Extract the (x, y) coordinate from the center of the cell holding the provided text.  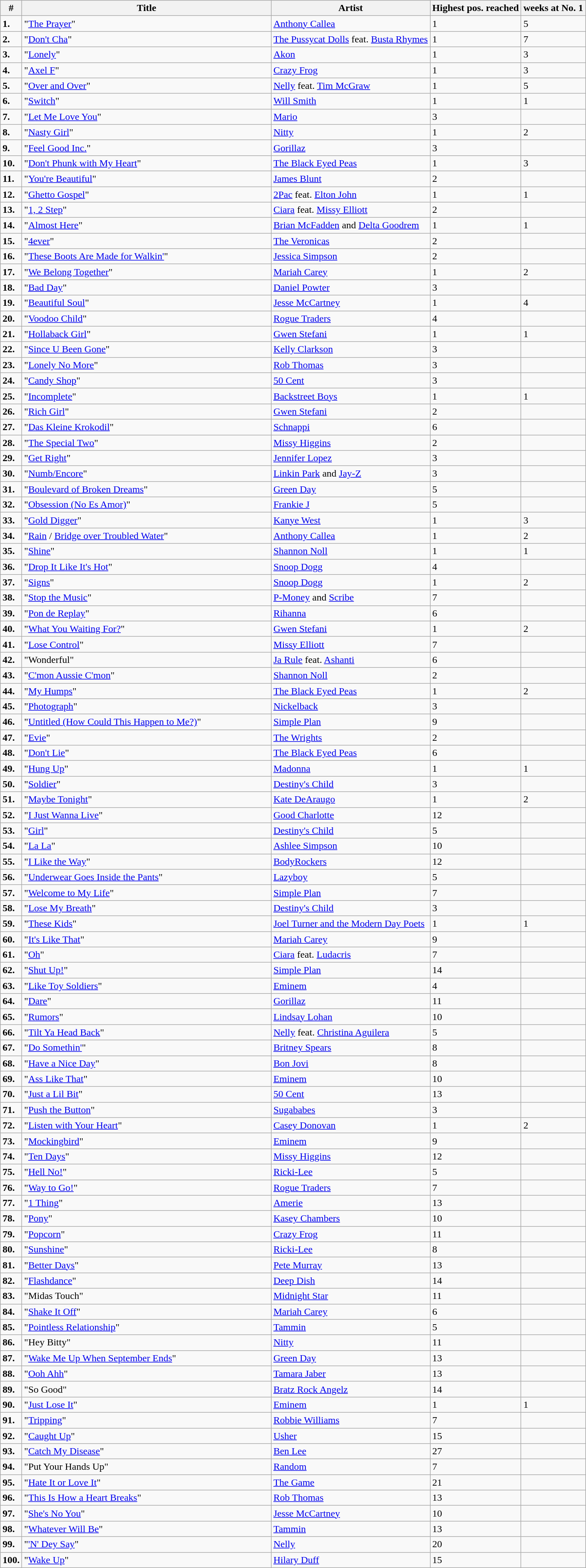
Good Charlotte (351, 815)
48. (11, 753)
10. (11, 163)
"Shine" (147, 551)
28. (11, 442)
"Over and Over" (147, 86)
"Drop It Like It's Hot" (147, 567)
"This Is How a Heart Breaks" (147, 1498)
90. (11, 1405)
"'N' Dey Say" (147, 1544)
"Midas Touch" (147, 1296)
"Rumors" (147, 1017)
56. (11, 877)
25. (11, 396)
64. (11, 1001)
"Wake Up" (147, 1560)
"Better Days" (147, 1265)
2. (11, 39)
29. (11, 458)
"So Good" (147, 1389)
"Feel Good Inc." (147, 148)
"Mockingbird" (147, 1141)
65. (11, 1017)
Madonna (351, 769)
34. (11, 536)
"Push the Button" (147, 1110)
"Hung Up" (147, 769)
Midnight Star (351, 1296)
95. (11, 1482)
"Just Lose It" (147, 1405)
3. (11, 55)
"It's Like That" (147, 939)
"Listen with Your Heart" (147, 1125)
"Lonely" (147, 55)
45. (11, 707)
"Underwear Goes Inside the Pants" (147, 877)
Mario (351, 117)
weeks at No. 1 (553, 8)
39. (11, 613)
15. (11, 241)
"Hell No!" (147, 1172)
"Almost Here" (147, 225)
"She's No You" (147, 1513)
31. (11, 489)
Usher (351, 1435)
68. (11, 1063)
97. (11, 1513)
BodyRockers (351, 861)
"Voodoo Child" (147, 318)
Lazyboy (351, 877)
20. (11, 318)
Nelly feat. Christina Aguilera (351, 1032)
85. (11, 1327)
"Evie" (147, 738)
"Put Your Hands Up" (147, 1467)
"Pointless Relationship" (147, 1327)
"Signs" (147, 582)
16. (11, 256)
Deep Dish (351, 1281)
"Untitled (How Could This Happen to Me?)" (147, 722)
"Get Right" (147, 458)
54. (11, 846)
83. (11, 1296)
Pete Murray (351, 1265)
72. (11, 1125)
Britney Spears (351, 1048)
"Do Somethin'" (147, 1048)
"Don't Cha" (147, 39)
44. (11, 691)
"You're Beautiful" (147, 179)
24. (11, 380)
47. (11, 738)
"Ten Days" (147, 1156)
18. (11, 287)
"Shut Up!" (147, 970)
Schnappi (351, 427)
Ja Rule feat. Ashanti (351, 660)
79. (11, 1234)
# (11, 8)
87. (11, 1358)
"Hollaback Girl" (147, 334)
Kate DeAraugo (351, 799)
Nickelback (351, 707)
Backstreet Boys (351, 396)
"Hey Bitty" (147, 1343)
60. (11, 939)
The Game (351, 1482)
Robbie Williams (351, 1420)
"Rain / Bridge over Troubled Water" (147, 536)
"These Boots Are Made for Walkin'" (147, 256)
41. (11, 644)
"We Belong Together" (147, 272)
27. (11, 427)
93. (11, 1451)
Missy Elliott (351, 644)
Will Smith (351, 101)
James Blunt (351, 179)
58. (11, 908)
42. (11, 660)
4. (11, 70)
Ciara feat. Ludacris (351, 955)
100. (11, 1560)
14. (11, 225)
"1 Thing" (147, 1203)
73. (11, 1141)
46. (11, 722)
13. (11, 210)
Kanye West (351, 520)
"Ghetto Gospel" (147, 194)
"Dare" (147, 1001)
43. (11, 675)
"Maybe Tonight" (147, 799)
Sugababes (351, 1110)
"Just a Lil Bit" (147, 1094)
The Pussycat Dolls feat. Busta Rhymes (351, 39)
12. (11, 194)
"Let Me Love You" (147, 117)
Jessica Simpson (351, 256)
"Like Toy Soldiers" (147, 986)
81. (11, 1265)
"Since U Been Gone" (147, 349)
84. (11, 1312)
Rihanna (351, 613)
50. (11, 784)
"Wake Me Up When September Ends" (147, 1358)
"Girl" (147, 830)
"C'mon Aussie C'mon" (147, 675)
"Sunshine" (147, 1250)
Title (147, 8)
"Tripping" (147, 1420)
"Flashdance" (147, 1281)
"Numb/Encore" (147, 474)
52. (11, 815)
"Incomplete" (147, 396)
Ben Lee (351, 1451)
Akon (351, 55)
11. (11, 179)
37. (11, 582)
"Popcorn" (147, 1234)
Kasey Chambers (351, 1219)
78. (11, 1219)
Casey Donovan (351, 1125)
Bon Jovi (351, 1063)
77. (11, 1203)
"Lose My Breath" (147, 908)
6. (11, 101)
59. (11, 923)
"Candy Shop" (147, 380)
Artist (351, 8)
"Caught Up" (147, 1435)
"These Kids" (147, 923)
"Obsession (No Es Amor)" (147, 505)
70. (11, 1094)
1. (11, 24)
Lindsay Lohan (351, 1017)
76. (11, 1188)
21 (475, 1482)
Ciara feat. Missy Elliott (351, 210)
Tamara Jaber (351, 1374)
"Wonderful" (147, 660)
30. (11, 474)
"Pony" (147, 1219)
Nelly feat. Tim McGraw (351, 86)
61. (11, 955)
"Oh" (147, 955)
"My Humps" (147, 691)
Jennifer Lopez (351, 458)
"Gold Digger" (147, 520)
91. (11, 1420)
89. (11, 1389)
35. (11, 551)
67. (11, 1048)
98. (11, 1529)
Nelly (351, 1544)
96. (11, 1498)
"Lonely No More" (147, 365)
21. (11, 334)
99. (11, 1544)
Joel Turner and the Modern Day Poets (351, 923)
Linkin Park and Jay-Z (351, 474)
P-Money and Scribe (351, 598)
"Soldier" (147, 784)
2Pac feat. Elton John (351, 194)
20 (475, 1544)
"Bad Day" (147, 287)
"I Like the Way" (147, 861)
"Nasty Girl" (147, 132)
80. (11, 1250)
"Don't Phunk with My Heart" (147, 163)
Hilary Duff (351, 1560)
"Switch" (147, 101)
62. (11, 970)
51. (11, 799)
8. (11, 132)
"4ever" (147, 241)
17. (11, 272)
Kelly Clarkson (351, 349)
"Pon de Replay" (147, 613)
57. (11, 892)
26. (11, 411)
"Shake It Off" (147, 1312)
66. (11, 1032)
"Have a Nice Day" (147, 1063)
The Veronicas (351, 241)
88. (11, 1374)
Frankie J (351, 505)
"Axel F" (147, 70)
40. (11, 629)
"What You Waiting For?" (147, 629)
Brian McFadden and Delta Goodrem (351, 225)
"Way to Go!" (147, 1188)
Bratz Rock Angelz (351, 1389)
55. (11, 861)
75. (11, 1172)
Highest pos. reached (475, 8)
32. (11, 505)
5. (11, 86)
"The Special Two" (147, 442)
"The Prayer" (147, 24)
"Tilt Ya Head Back" (147, 1032)
"Hate It or Love It" (147, 1482)
The Wrights (351, 738)
92. (11, 1435)
63. (11, 986)
Random (351, 1467)
22. (11, 349)
27 (475, 1451)
36. (11, 567)
74. (11, 1156)
33. (11, 520)
Amerie (351, 1203)
"Catch My Disease" (147, 1451)
19. (11, 303)
9. (11, 148)
"Rich Girl" (147, 411)
"Beautiful Soul" (147, 303)
"I Just Wanna Live" (147, 815)
"Boulevard of Broken Dreams" (147, 489)
53. (11, 830)
23. (11, 365)
"La La" (147, 846)
"Whatever Will Be" (147, 1529)
Ashlee Simpson (351, 846)
82. (11, 1281)
"Ass Like That" (147, 1079)
"Lose Control" (147, 644)
"Ooh Ahh" (147, 1374)
"1, 2 Step" (147, 210)
94. (11, 1467)
"Don't Lie" (147, 753)
49. (11, 769)
71. (11, 1110)
38. (11, 598)
7. (11, 117)
Daniel Powter (351, 287)
"Das Kleine Krokodil" (147, 427)
"Stop the Music" (147, 598)
69. (11, 1079)
"Photograph" (147, 707)
"Welcome to My Life" (147, 892)
86. (11, 1343)
